Output the [x, y] coordinate of the center of the cell containing the given text.  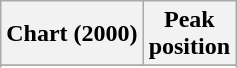
Chart (2000) [72, 34]
Peakposition [189, 34]
